Pinpoint the cell where the given text exists, returning its [x, y] midpoint coordinate. 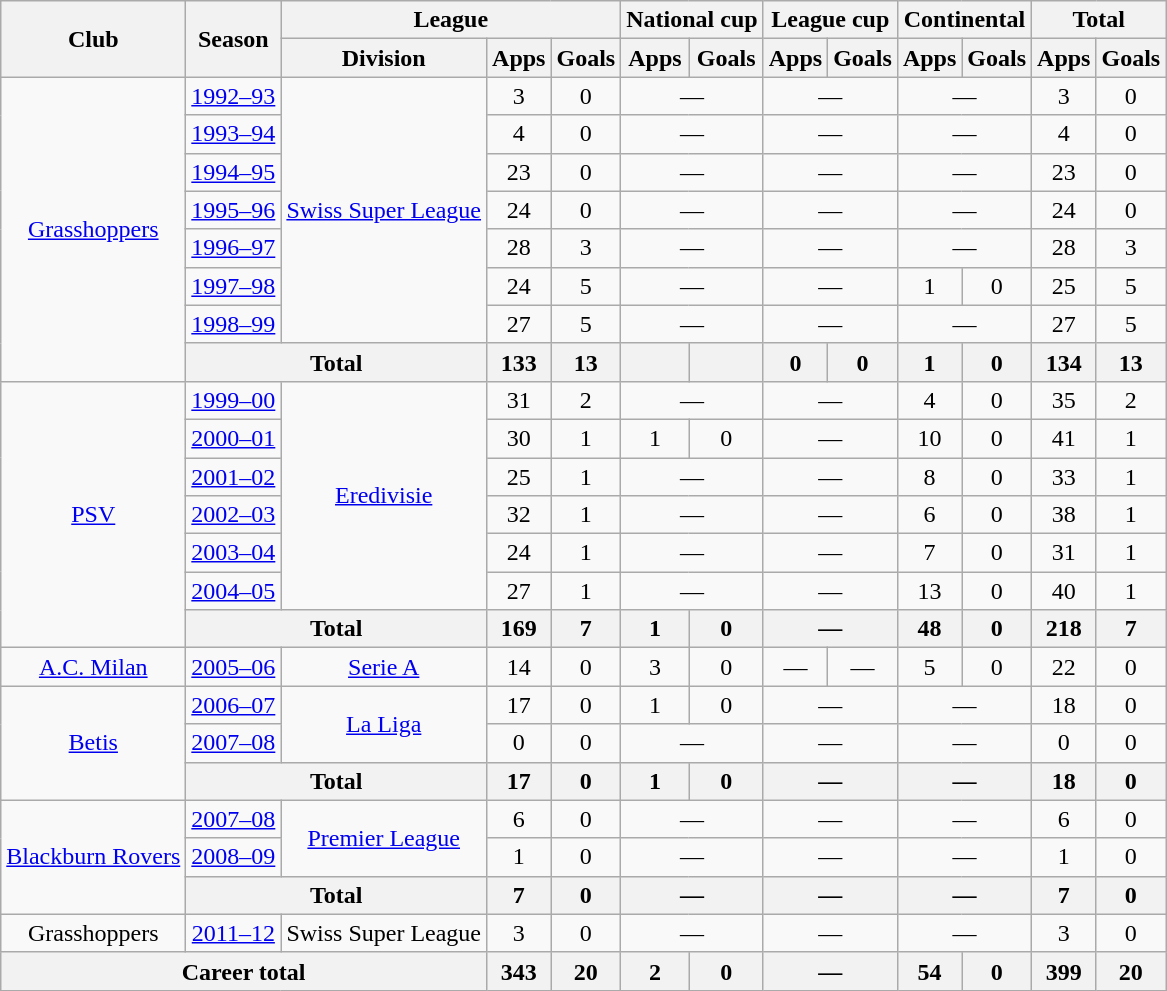
1996–97 [234, 248]
41 [1064, 438]
Betis [94, 743]
1993–94 [234, 134]
399 [1064, 971]
10 [929, 438]
38 [1064, 515]
Serie A [384, 667]
1999–00 [234, 400]
2005–06 [234, 667]
PSV [94, 514]
Eredivisie [384, 495]
2006–07 [234, 705]
1995–96 [234, 210]
A.C. Milan [94, 667]
14 [519, 667]
35 [1064, 400]
1998–99 [234, 324]
2011–12 [234, 933]
48 [929, 629]
League cup [830, 20]
2004–05 [234, 591]
33 [1064, 477]
343 [519, 971]
2002–03 [234, 515]
30 [519, 438]
1994–95 [234, 172]
Division [384, 58]
2003–04 [234, 553]
40 [1064, 591]
2008–09 [234, 857]
134 [1064, 362]
Season [234, 39]
Blackburn Rovers [94, 857]
Premier League [384, 838]
Club [94, 39]
8 [929, 477]
La Liga [384, 724]
2000–01 [234, 438]
218 [1064, 629]
133 [519, 362]
Continental [964, 20]
54 [929, 971]
National cup [692, 20]
1992–93 [234, 96]
22 [1064, 667]
169 [519, 629]
1997–98 [234, 286]
League [451, 20]
2001–02 [234, 477]
32 [519, 515]
Career total [244, 971]
